Capture the cell that displays the provided text and extract its (x, y) central coordinate. 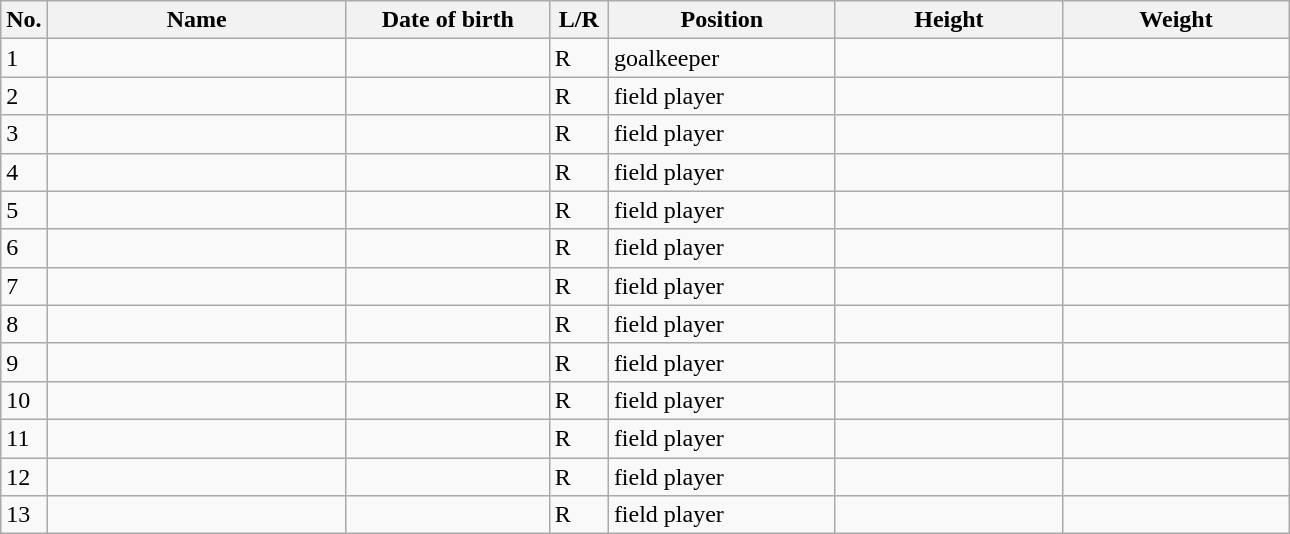
2 (24, 96)
12 (24, 477)
7 (24, 286)
8 (24, 324)
1 (24, 58)
Height (948, 20)
3 (24, 134)
10 (24, 400)
L/R (578, 20)
5 (24, 210)
6 (24, 248)
11 (24, 438)
4 (24, 172)
9 (24, 362)
goalkeeper (722, 58)
No. (24, 20)
Position (722, 20)
Name (196, 20)
Date of birth (448, 20)
13 (24, 515)
Weight (1176, 20)
